Search for the cell housing the specified text and yield its [X, Y] center coordinate. 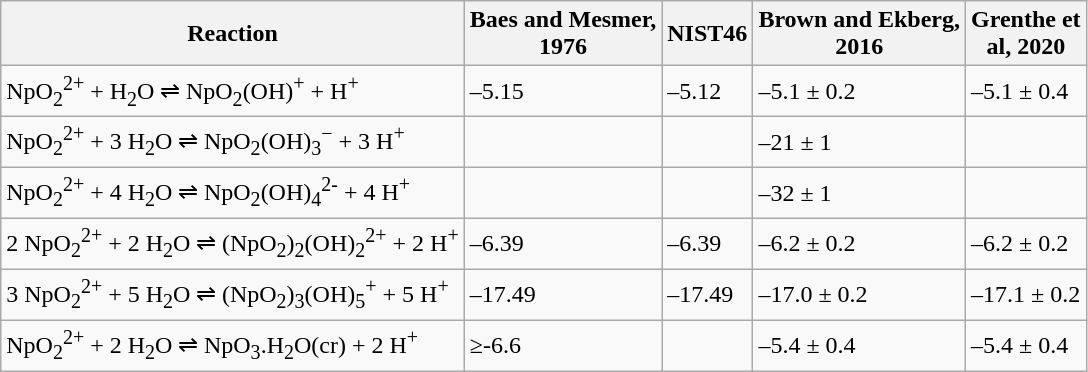
≥-6.6 [563, 346]
–5.1 ± 0.4 [1026, 92]
–5.12 [708, 92]
NpO22+ + 4 H2O ⇌ NpO2(OH)42- + 4 H+ [233, 192]
–21 ± 1 [860, 142]
2 NpO22+ + 2 H2O ⇌ (NpO2)2(OH)22+ + 2 H+ [233, 244]
–5.1 ± 0.2 [860, 92]
NpO22+ + 2 H2O ⇌ NpO3.H2O(cr) + 2 H+ [233, 346]
NIST46 [708, 34]
Reaction [233, 34]
–17.1 ± 0.2 [1026, 294]
NpO22+ + H2O ⇌ NpO2(OH)+ + H+ [233, 92]
NpO22+ + 3 H2O ⇌ NpO2(OH)3− + 3 H+ [233, 142]
Grenthe etal, 2020 [1026, 34]
–32 ± 1 [860, 192]
–17.0 ± 0.2 [860, 294]
3 NpO22+ + 5 H2O ⇌ (NpO2)3(OH)5+ + 5 H+ [233, 294]
Baes and Mesmer,1976 [563, 34]
–5.15 [563, 92]
Brown and Ekberg,2016 [860, 34]
